Return the (X, Y) coordinate for the center point of the cell that contains the specified text.  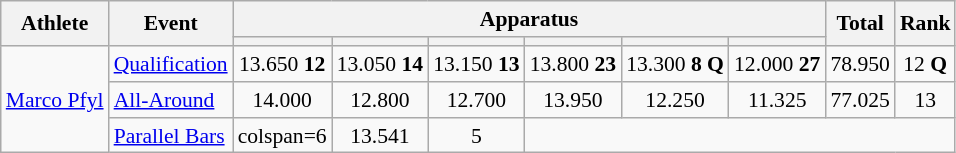
Qualification (171, 64)
12.250 (675, 100)
Apparatus (530, 19)
13 (926, 100)
13.300 8 Q (675, 64)
13.150 13 (476, 64)
Athlete (55, 24)
13.650 12 (282, 64)
Event (171, 24)
14.000 (282, 100)
13.800 23 (573, 64)
13.050 14 (380, 64)
12.700 (476, 100)
77.025 (860, 100)
12 Q (926, 64)
All-Around (171, 100)
12.000 27 (777, 64)
12.800 (380, 100)
11.325 (777, 100)
Marco Pfyl (55, 100)
Total (860, 24)
Rank (926, 24)
78.950 (860, 64)
13.950 (573, 100)
